Locate the cell with the specified text and output its (x, y) center coordinate. 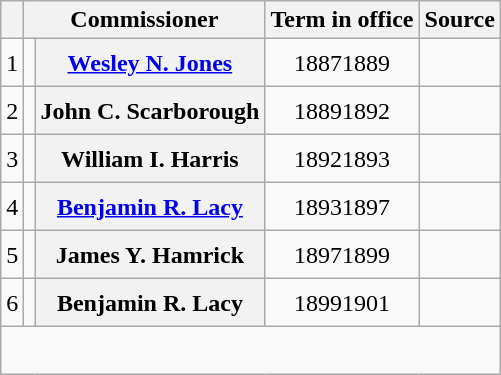
Commissioner (144, 20)
5 (12, 255)
18971899 (342, 255)
4 (12, 207)
2 (12, 111)
James Y. Hamrick (150, 255)
18891892 (342, 111)
18931897 (342, 207)
Source (460, 20)
18921893 (342, 159)
Term in office (342, 20)
1 (12, 63)
3 (12, 159)
18991901 (342, 303)
18871889 (342, 63)
John C. Scarborough (150, 111)
Wesley N. Jones (150, 63)
William I. Harris (150, 159)
6 (12, 303)
